Return [x, y] of the center of cell containing provided text 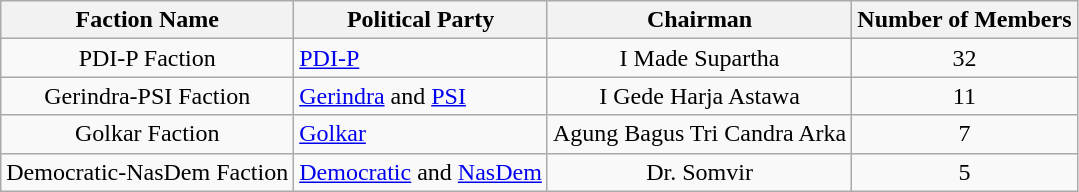
11 [964, 96]
Dr. Somvir [699, 172]
I Made Supartha [699, 58]
32 [964, 58]
Number of Members [964, 20]
Chairman [699, 20]
PDI-P [421, 58]
Golkar Faction [148, 134]
PDI-P Faction [148, 58]
Golkar [421, 134]
Gerindra-PSI Faction [148, 96]
Political Party [421, 20]
I Gede Harja Astawa [699, 96]
5 [964, 172]
Faction Name [148, 20]
Gerindra and PSI [421, 96]
7 [964, 134]
Agung Bagus Tri Candra Arka [699, 134]
Democratic and NasDem [421, 172]
Democratic-NasDem Faction [148, 172]
